Output the [x, y] coordinate of the center of the cell containing the given text.  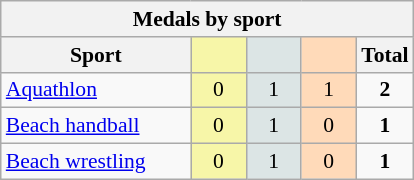
Beach wrestling [96, 162]
2 [384, 90]
Aquathlon [96, 90]
Beach handball [96, 126]
Sport [96, 55]
Medals by sport [208, 19]
Total [384, 55]
